Determine the (X, Y) coordinate at the center of the cell enclosing the given text.  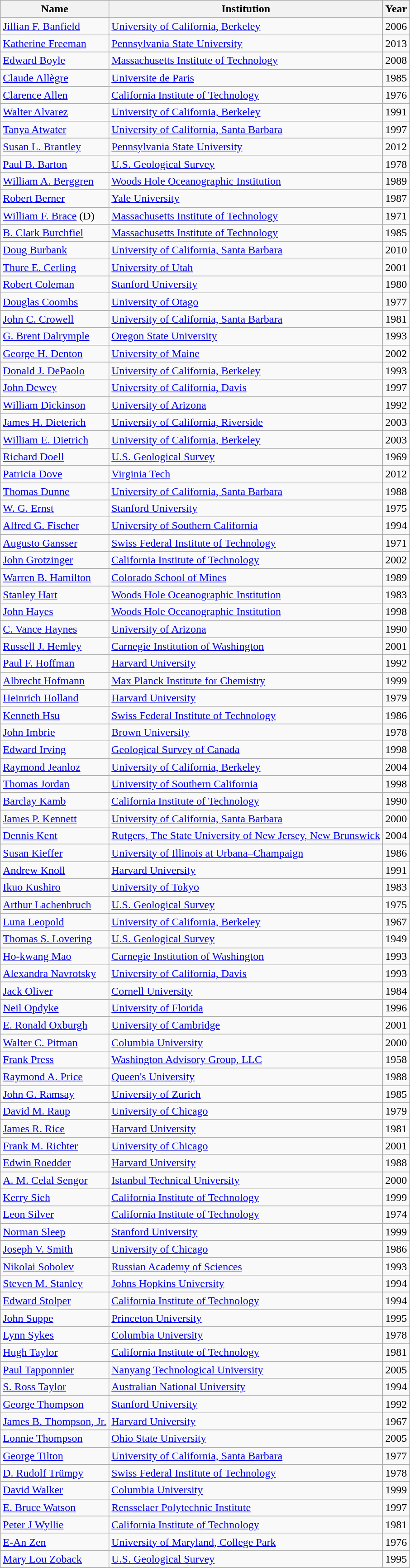
Frank M. Richter (55, 1146)
William F. Brace (D) (55, 216)
S. Ross Taylor (55, 1387)
Joseph V. Smith (55, 1249)
Lonnie Thompson (55, 1439)
Katherine Freeman (55, 43)
Washington Advisory Group, LLC (246, 1060)
Name (55, 9)
James H. Dieterich (55, 422)
Thomas Dunne (55, 491)
Kerry Sieh (55, 1197)
1949 (396, 939)
Hugh Taylor (55, 1353)
University of Illinois at Urbana–Champaign (246, 853)
Stanley Hart (55, 595)
1969 (396, 457)
Russell J. Hemley (55, 646)
Walter C. Pitman (55, 1042)
David Walker (55, 1490)
1958 (396, 1060)
Colorado School of Mines (246, 577)
1974 (396, 1215)
E-An Zen (55, 1542)
Richard Doell (55, 457)
1996 (396, 1008)
Alfred G. Fischer (55, 526)
Ho-kwang Mao (55, 956)
Edwin Roedder (55, 1163)
Australian National University (246, 1387)
Ohio State University (246, 1439)
University of Utah (246, 267)
Princeton University (246, 1318)
John Dewey (55, 388)
A. M. Celal Sengor (55, 1180)
Brown University (246, 732)
Susan L. Brantley (55, 147)
University of Maine (246, 353)
George H. Denton (55, 353)
John C. Crowell (55, 319)
William E. Dietrich (55, 439)
Thure E. Cerling (55, 267)
Nikolai Sobolev (55, 1266)
Raymond A. Price (55, 1077)
Johns Hopkins University (246, 1283)
Donald J. DePaolo (55, 371)
E. Ronald Oxburgh (55, 1025)
James B. Thompson, Jr. (55, 1421)
2013 (396, 43)
Max Planck Institute for Chemistry (246, 681)
2008 (396, 61)
Frank Press (55, 1060)
Alexandra Navrotsky (55, 973)
George Thompson (55, 1404)
Jillian F. Banfield (55, 26)
William Dickinson (55, 405)
Barclay Kamb (55, 801)
Oregon State University (246, 336)
Edward Stolper (55, 1301)
W. G. Ernst (55, 509)
Paul B. Barton (55, 164)
Kenneth Hsu (55, 715)
1987 (396, 198)
Dennis Kent (55, 836)
Neil Opdyke (55, 1008)
Istanbul Technical University (246, 1180)
Luna Leopold (55, 922)
Russian Academy of Sciences (246, 1266)
2010 (396, 250)
Thomas Jordan (55, 784)
Paul Tapponnier (55, 1370)
Tanya Atwater (55, 129)
Douglas Coombs (55, 302)
Steven M. Stanley (55, 1283)
E. Bruce Watson (55, 1507)
Heinrich Holland (55, 698)
Doug Burbank (55, 250)
Geological Survey of Canada (246, 749)
University of Maryland, College Park (246, 1542)
G. Brent Dalrymple (55, 336)
D. Rudolf Trümpy (55, 1473)
University of Tokyo (246, 887)
John Grotzinger (55, 560)
Paul F. Hoffman (55, 663)
Albrecht Hofmann (55, 681)
University of Florida (246, 1008)
University of Zurich (246, 1094)
Claude Allègre (55, 78)
Yale University (246, 198)
Mary Lou Zoback (55, 1559)
Edward Irving (55, 749)
1980 (396, 285)
2006 (396, 26)
C. Vance Haynes (55, 629)
James P. Kennett (55, 819)
Universite de Paris (246, 78)
Augusto Gansser (55, 543)
Virginia Tech (246, 474)
John Imbrie (55, 732)
Patricia Dove (55, 474)
1984 (396, 991)
University of California, Riverside (246, 422)
Year (396, 9)
Clarence Allen (55, 95)
Andrew Knoll (55, 870)
Robert Berner (55, 198)
Arthur Lachenbruch (55, 905)
Ikuo Kushiro (55, 887)
John G. Ramsay (55, 1094)
Jack Oliver (55, 991)
Thomas S. Lovering (55, 939)
Institution (246, 9)
Warren B. Hamilton (55, 577)
George Tilton (55, 1456)
B. Clark Burchfiel (55, 233)
Queen's University (246, 1077)
Rutgers, The State University of New Jersey, New Brunswick (246, 836)
David M. Raup (55, 1111)
Edward Boyle (55, 61)
Leon Silver (55, 1215)
John Suppe (55, 1318)
Rensselaer Polytechnic Institute (246, 1507)
Norman Sleep (55, 1232)
John Hayes (55, 612)
Nanyang Technological University (246, 1370)
University of Cambridge (246, 1025)
Susan Kieffer (55, 853)
Lynn Sykes (55, 1335)
James R. Rice (55, 1129)
William A. Berggren (55, 181)
Raymond Jeanloz (55, 767)
Robert Coleman (55, 285)
Peter J Wyllie (55, 1525)
University of Otago (246, 302)
Walter Alvarez (55, 112)
Cornell University (246, 991)
